Locate the cell with the specified text and output its (X, Y) center coordinate. 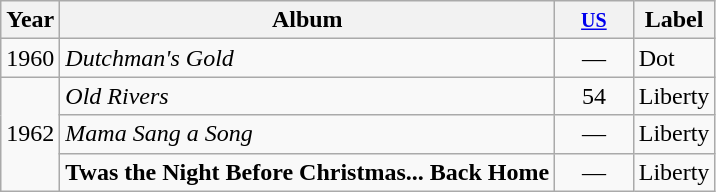
Album (308, 20)
Year (30, 20)
Dutchman's Gold (308, 58)
Mama Sang a Song (308, 134)
Old Rivers (308, 96)
Label (674, 20)
1962 (30, 134)
54 (594, 96)
Dot (674, 58)
Twas the Night Before Christmas... Back Home (308, 172)
1960 (30, 58)
US (594, 20)
